Locate the cell with the specified text and output its (X, Y) center coordinate. 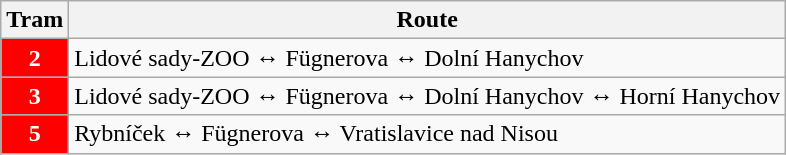
Rybníček ↔ Fügnerova ↔ Vratislavice nad Nisou (428, 134)
2 (35, 58)
Route (428, 20)
5 (35, 134)
Tram (35, 20)
Lidové sady-ZOO ↔ Fügnerova ↔ Dolní Hanychov (428, 58)
3 (35, 96)
Lidové sady-ZOO ↔ Fügnerova ↔ Dolní Hanychov ↔ Horní Hanychov (428, 96)
